Determine the (X, Y) coordinate at the center of the cell enclosing the given text.  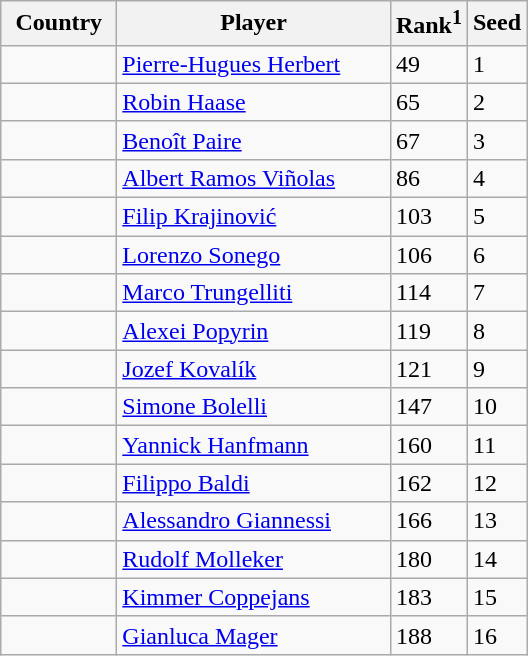
Filippo Baldi (254, 483)
Player (254, 24)
7 (496, 293)
16 (496, 635)
2 (496, 102)
12 (496, 483)
13 (496, 521)
106 (428, 255)
11 (496, 445)
Jozef Kovalík (254, 369)
Lorenzo Sonego (254, 255)
Benoît Paire (254, 140)
121 (428, 369)
Alexei Popyrin (254, 331)
14 (496, 559)
10 (496, 407)
67 (428, 140)
Robin Haase (254, 102)
Rank1 (428, 24)
86 (428, 178)
Marco Trungelliti (254, 293)
65 (428, 102)
49 (428, 64)
Kimmer Coppejans (254, 597)
Country (59, 24)
166 (428, 521)
147 (428, 407)
Albert Ramos Viñolas (254, 178)
8 (496, 331)
4 (496, 178)
Alessandro Giannessi (254, 521)
Rudolf Molleker (254, 559)
119 (428, 331)
3 (496, 140)
6 (496, 255)
103 (428, 217)
Yannick Hanfmann (254, 445)
Filip Krajinović (254, 217)
188 (428, 635)
1 (496, 64)
Simone Bolelli (254, 407)
114 (428, 293)
180 (428, 559)
5 (496, 217)
Seed (496, 24)
9 (496, 369)
183 (428, 597)
Gianluca Mager (254, 635)
162 (428, 483)
160 (428, 445)
15 (496, 597)
Pierre-Hugues Herbert (254, 64)
